Provide the [x, y] coordinate of the cell's center where the given text is located.  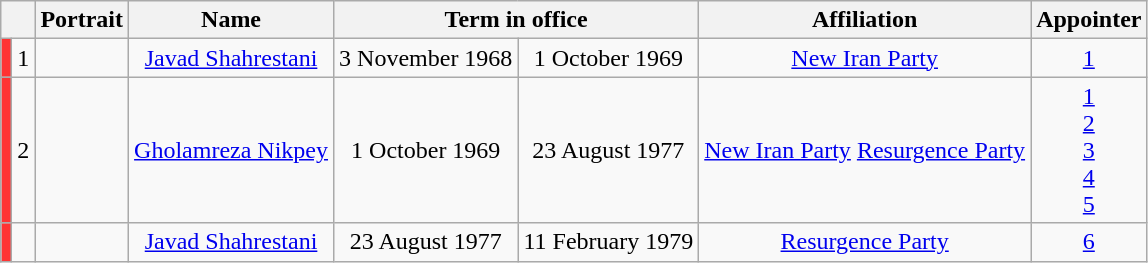
12345 [1089, 150]
Gholamreza Nikpey [232, 150]
New Iran Party Resurgence Party [865, 150]
New Iran Party [865, 58]
11 February 1979 [608, 242]
6 [1089, 242]
Appointer [1089, 20]
3 November 1968 [426, 58]
Affiliation [865, 20]
2 [24, 150]
Portrait [82, 20]
Resurgence Party [865, 242]
Name [232, 20]
Term in office [516, 20]
